Locate the cell with the specified text and output its [X, Y] center coordinate. 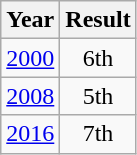
5th [98, 96]
Result [98, 20]
6th [98, 58]
2016 [30, 134]
2008 [30, 96]
2000 [30, 58]
7th [98, 134]
Year [30, 20]
